Determine the [X, Y] coordinate at the center of the cell enclosing the given text.  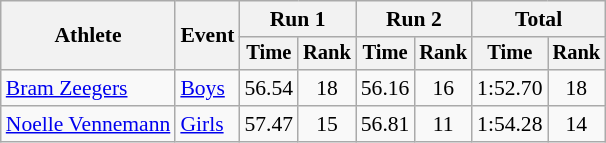
11 [443, 124]
56.54 [268, 88]
Athlete [88, 36]
Event [207, 36]
56.81 [386, 124]
1:52.70 [510, 88]
16 [443, 88]
1:54.28 [510, 124]
Boys [207, 88]
Run 2 [414, 19]
Total [538, 19]
14 [577, 124]
Bram Zeegers [88, 88]
56.16 [386, 88]
15 [327, 124]
57.47 [268, 124]
Noelle Vennemann [88, 124]
Girls [207, 124]
Run 1 [297, 19]
